From the cell containing the given text, extract its center point as [X, Y] coordinate. 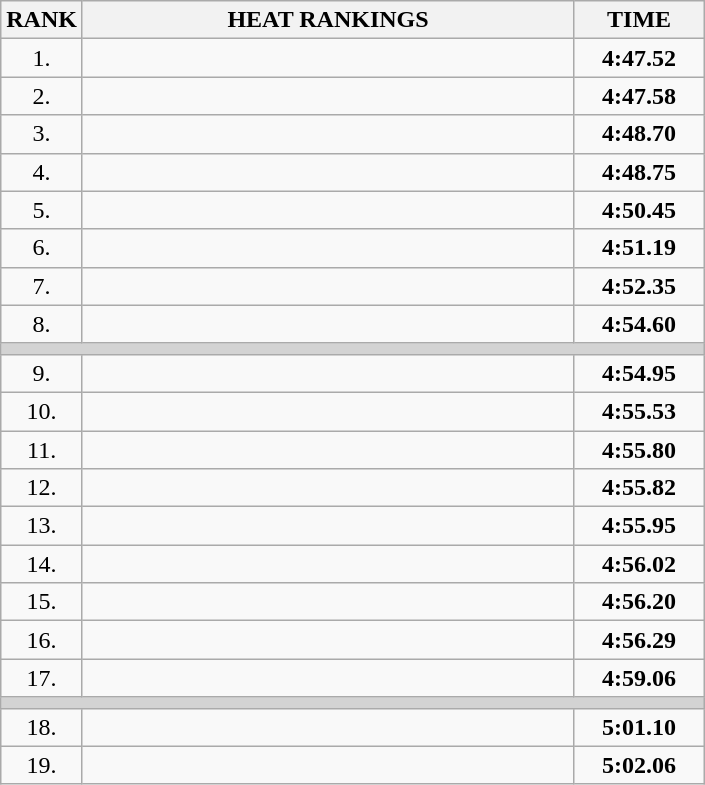
4:55.95 [640, 526]
15. [42, 602]
4:48.75 [640, 172]
4:51.19 [640, 248]
11. [42, 449]
1. [42, 58]
14. [42, 564]
7. [42, 286]
4:47.58 [640, 96]
HEAT RANKINGS [328, 20]
4:56.02 [640, 564]
4:54.60 [640, 324]
10. [42, 411]
18. [42, 727]
8. [42, 324]
4:48.70 [640, 134]
4:55.82 [640, 488]
16. [42, 640]
19. [42, 765]
4:59.06 [640, 678]
TIME [640, 20]
4:55.80 [640, 449]
4:55.53 [640, 411]
5:02.06 [640, 765]
4:50.45 [640, 210]
4:54.95 [640, 373]
RANK [42, 20]
4:56.29 [640, 640]
5:01.10 [640, 727]
4. [42, 172]
5. [42, 210]
4:52.35 [640, 286]
12. [42, 488]
9. [42, 373]
17. [42, 678]
13. [42, 526]
3. [42, 134]
6. [42, 248]
4:56.20 [640, 602]
4:47.52 [640, 58]
2. [42, 96]
